Search for the cell housing the specified text and yield its [X, Y] center coordinate. 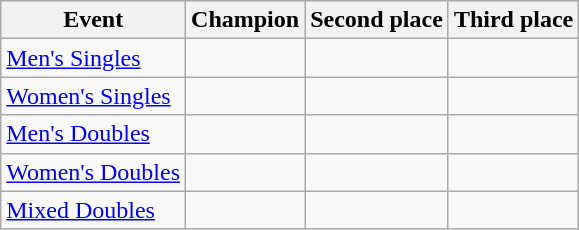
Men's Doubles [94, 134]
Men's Singles [94, 58]
Second place [377, 20]
Third place [513, 20]
Women's Singles [94, 96]
Women's Doubles [94, 172]
Champion [246, 20]
Mixed Doubles [94, 210]
Event [94, 20]
